Provide the (X, Y) coordinate of the cell's center where the given text is located.  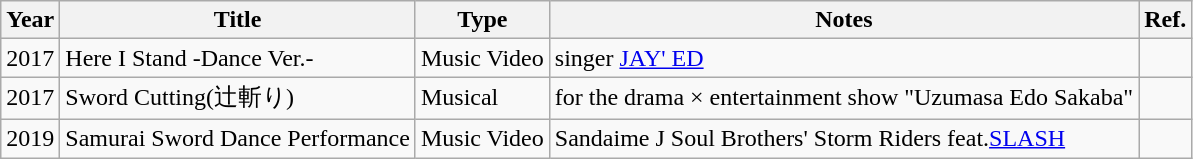
Title (238, 20)
Notes (844, 20)
singer JAY' ED (844, 58)
Type (482, 20)
Year (30, 20)
for the drama × entertainment show "Uzumasa Edo Sakaba" (844, 98)
Samurai Sword Dance Performance (238, 138)
Sandaime J Soul Brothers' Storm Riders feat.SLASH (844, 138)
Sword Cutting(辻斬り) (238, 98)
Here I Stand -Dance Ver.- (238, 58)
Musical (482, 98)
Ref. (1166, 20)
2019 (30, 138)
